For the text-containing cell, return its midpoint in [X, Y] coordinate format. 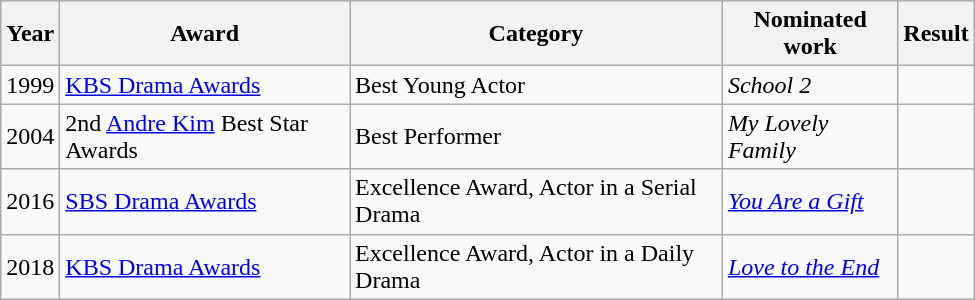
Excellence Award, Actor in a Serial Drama [536, 202]
My Lovely Family [810, 136]
Year [30, 34]
Award [205, 34]
2016 [30, 202]
SBS Drama Awards [205, 202]
Category [536, 34]
You Are a Gift [810, 202]
2004 [30, 136]
2nd Andre Kim Best Star Awards [205, 136]
Nominated work [810, 34]
School 2 [810, 85]
Result [936, 34]
Best Young Actor [536, 85]
Excellence Award, Actor in a Daily Drama [536, 266]
Love to the End [810, 266]
1999 [30, 85]
Best Performer [536, 136]
2018 [30, 266]
